Provide the [x, y] coordinate of the cell's center where the given text is located.  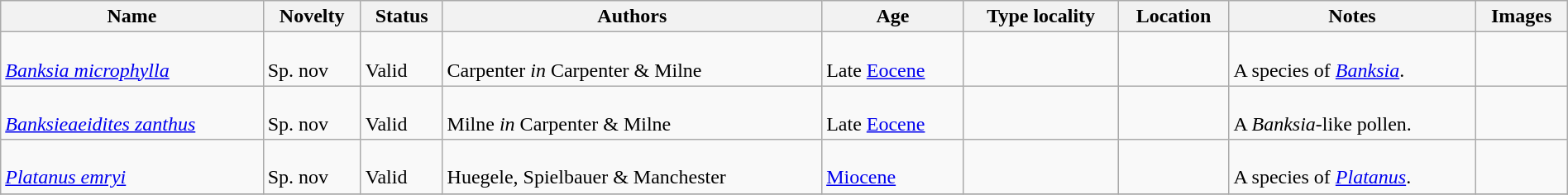
Milne in Carpenter & Milne [632, 112]
Banksieaeidites zanthus [132, 112]
Carpenter in Carpenter & Milne [632, 59]
Name [132, 17]
A Banksia-like pollen. [1352, 112]
Huegele, Spielbauer & Manchester [632, 167]
Miocene [893, 167]
Images [1522, 17]
A species of Platanus. [1352, 167]
Notes [1352, 17]
Platanus emryi [132, 167]
Location [1174, 17]
Novelty [312, 17]
Authors [632, 17]
Type locality [1040, 17]
Status [402, 17]
A species of Banksia. [1352, 59]
Banksia microphylla [132, 59]
Age [893, 17]
